From the cell containing the given text, extract its center point as (x, y) coordinate. 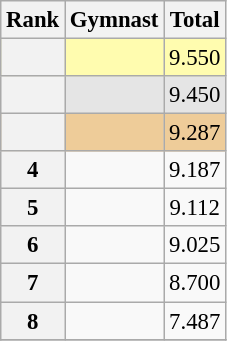
9.025 (195, 245)
8 (33, 321)
7 (33, 283)
9.450 (195, 95)
Rank (33, 20)
8.700 (195, 283)
5 (33, 208)
9.112 (195, 208)
Gymnast (114, 20)
Total (195, 20)
9.550 (195, 58)
7.487 (195, 321)
6 (33, 245)
9.287 (195, 133)
4 (33, 170)
9.187 (195, 170)
